Return (x, y) of the center of cell containing provided text 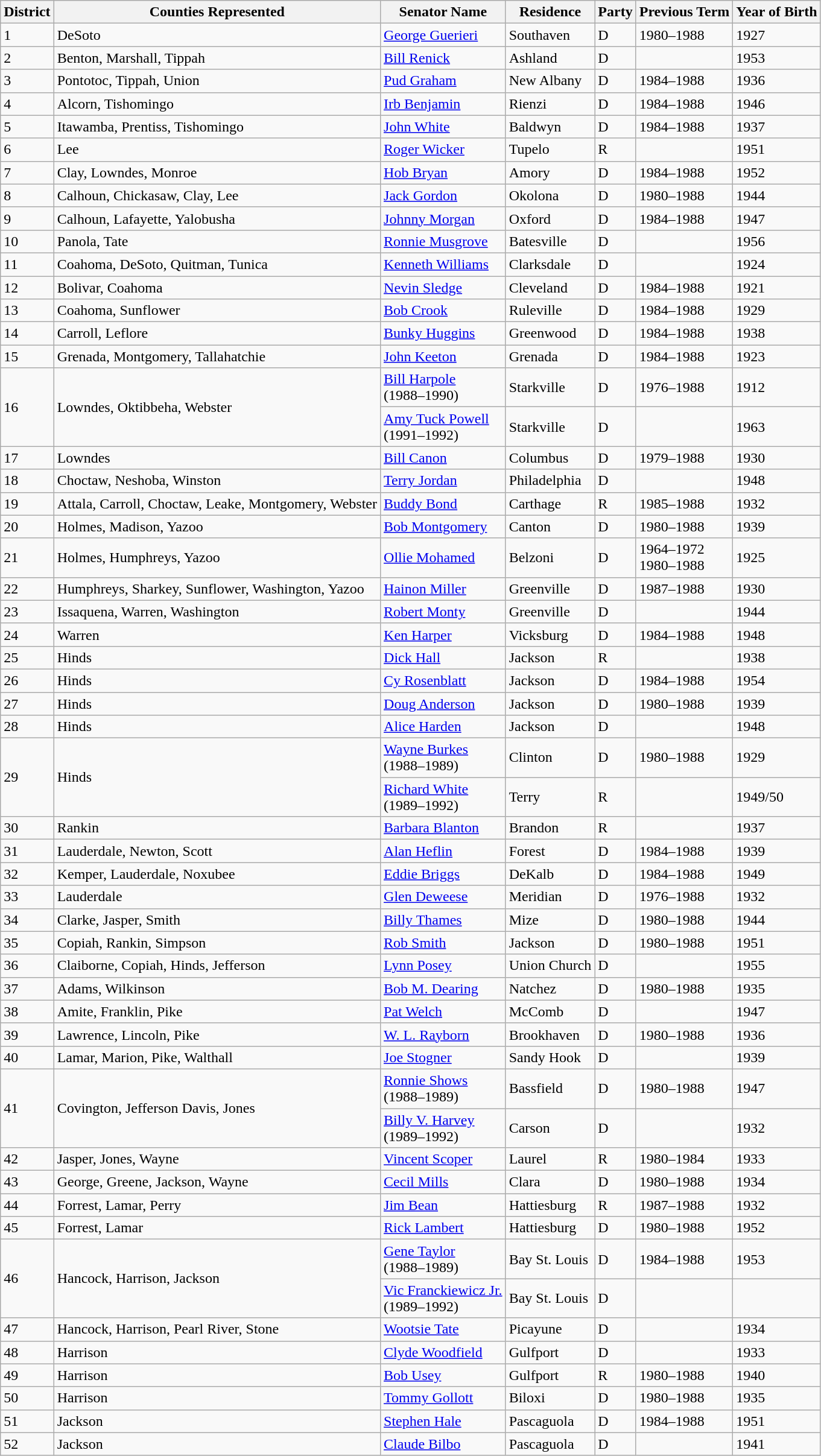
Bolivar, Coahoma (217, 288)
14 (27, 334)
Bill Canon (443, 458)
Choctaw, Neshoba, Winston (217, 481)
Clay, Lowndes, Monroe (217, 173)
Copiah, Rankin, Simpson (217, 943)
Covington, Jefferson Davis, Jones (217, 1108)
Doug Anderson (443, 704)
Amy Tuck Powell(1991–1992) (443, 427)
Cleveland (550, 288)
Cy Rosenblatt (443, 680)
32 (27, 874)
Calhoun, Lafayette, Yalobusha (217, 218)
Cecil Mills (443, 1182)
Wayne Burkes(1988–1989) (443, 758)
11 (27, 264)
1955 (777, 966)
Ollie Mohamed (443, 557)
Alan Heflin (443, 851)
1924 (777, 264)
50 (27, 1398)
Calhoun, Chickasaw, Clay, Lee (217, 195)
Year of Birth (777, 12)
McComb (550, 1011)
1949 (777, 874)
1927 (777, 35)
Picayune (550, 1329)
W. L. Rayborn (443, 1034)
Warren (217, 635)
Okolona (550, 195)
Columbus (550, 458)
DeKalb (550, 874)
43 (27, 1182)
1923 (777, 356)
Forest (550, 851)
Jasper, Jones, Wayne (217, 1159)
Bob Crook (443, 311)
Lowndes, Oktibbeha, Webster (217, 407)
Bob Usey (443, 1375)
Vic Franckiewicz Jr.(1989–1992) (443, 1298)
Joe Stogner (443, 1057)
Forrest, Lamar, Perry (217, 1205)
1921 (777, 288)
6 (27, 150)
1954 (777, 680)
DeSoto (217, 35)
Stephen Hale (443, 1421)
Residence (550, 12)
Attala, Carroll, Choctaw, Leake, Montgomery, Webster (217, 504)
Alcorn, Tishomingo (217, 104)
1949/50 (777, 797)
Previous Term (684, 12)
30 (27, 828)
4 (27, 104)
Counties Represented (217, 12)
18 (27, 481)
Eddie Briggs (443, 874)
1956 (777, 241)
Dick Hall (443, 657)
1941 (777, 1444)
Vincent Scoper (443, 1159)
Mize (550, 920)
19 (27, 504)
21 (27, 557)
Union Church (550, 966)
Roger Wicker (443, 150)
24 (27, 635)
Canton (550, 527)
51 (27, 1421)
46 (27, 1279)
9 (27, 218)
13 (27, 311)
3 (27, 81)
Grenada (550, 356)
15 (27, 356)
Lamar, Marion, Pike, Walthall (217, 1057)
George, Greene, Jackson, Wayne (217, 1182)
Rankin (217, 828)
Coahoma, DeSoto, Quitman, Tunica (217, 264)
Grenada, Montgomery, Tallahatchie (217, 356)
Hob Bryan (443, 173)
Lawrence, Lincoln, Pike (217, 1034)
34 (27, 920)
Clarke, Jasper, Smith (217, 920)
40 (27, 1057)
Hainon Miller (443, 589)
26 (27, 680)
Robert Monty (443, 612)
1940 (777, 1375)
Bill Renick (443, 58)
42 (27, 1159)
Richard White(1989–1992) (443, 797)
Clinton (550, 758)
1985–1988 (684, 504)
Terry (550, 797)
52 (27, 1444)
Bill Harpole(1988–1990) (443, 387)
District (27, 12)
Forrest, Lamar (217, 1228)
22 (27, 589)
Amite, Franklin, Pike (217, 1011)
Hancock, Harrison, Pearl River, Stone (217, 1329)
Ashland (550, 58)
Rob Smith (443, 943)
Carroll, Leflore (217, 334)
49 (27, 1375)
23 (27, 612)
Natchez (550, 989)
20 (27, 527)
Pontotoc, Tippah, Union (217, 81)
Greenwood (550, 334)
1963 (777, 427)
Meridian (550, 897)
Johnny Morgan (443, 218)
Holmes, Madison, Yazoo (217, 527)
12 (27, 288)
35 (27, 943)
Wootsie Tate (443, 1329)
Batesville (550, 241)
47 (27, 1329)
Brookhaven (550, 1034)
7 (27, 173)
Gene Taylor(1988–1989) (443, 1259)
Holmes, Humphreys, Yazoo (217, 557)
17 (27, 458)
Belzoni (550, 557)
Ruleville (550, 311)
Bob Montgomery (443, 527)
8 (27, 195)
Coahoma, Sunflower (217, 311)
Hancock, Harrison, Jackson (217, 1279)
Pud Graham (443, 81)
Nevin Sledge (443, 288)
16 (27, 407)
Panola, Tate (217, 241)
45 (27, 1228)
Buddy Bond (443, 504)
Issaquena, Warren, Washington (217, 612)
Ronnie Musgrove (443, 241)
Claiborne, Copiah, Hinds, Jefferson (217, 966)
Rick Lambert (443, 1228)
Ronnie Shows(1988–1989) (443, 1088)
Baldwyn (550, 127)
1964–19721980–1988 (684, 557)
Carson (550, 1128)
Sandy Hook (550, 1057)
Amory (550, 173)
Bob M. Dearing (443, 989)
Brandon (550, 828)
2 (27, 58)
25 (27, 657)
John White (443, 127)
Alice Harden (443, 727)
1 (27, 35)
Bunky Huggins (443, 334)
Benton, Marshall, Tippah (217, 58)
Tommy Gollott (443, 1398)
33 (27, 897)
Kemper, Lauderdale, Noxubee (217, 874)
5 (27, 127)
Adams, Wilkinson (217, 989)
Carthage (550, 504)
Rienzi (550, 104)
Party (615, 12)
Tupelo (550, 150)
Lauderdale, Newton, Scott (217, 851)
Pat Welch (443, 1011)
39 (27, 1034)
George Guerieri (443, 35)
36 (27, 966)
Glen Deweese (443, 897)
Claude Bilbo (443, 1444)
Kenneth Williams (443, 264)
Philadelphia (550, 481)
John Keeton (443, 356)
Humphreys, Sharkey, Sunflower, Washington, Yazoo (217, 589)
31 (27, 851)
44 (27, 1205)
Lauderdale (217, 897)
27 (27, 704)
Bassfield (550, 1088)
Clarksdale (550, 264)
New Albany (550, 81)
38 (27, 1011)
Clyde Woodfield (443, 1352)
1912 (777, 387)
Lowndes (217, 458)
Billy V. Harvey(1989–1992) (443, 1128)
Biloxi (550, 1398)
10 (27, 241)
Lynn Posey (443, 966)
Itawamba, Prentiss, Tishomingo (217, 127)
Southaven (550, 35)
Irb Benjamin (443, 104)
Ken Harper (443, 635)
Barbara Blanton (443, 828)
Lee (217, 150)
Terry Jordan (443, 481)
Clara (550, 1182)
Jack Gordon (443, 195)
37 (27, 989)
28 (27, 727)
29 (27, 777)
1980–1984 (684, 1159)
Senator Name (443, 12)
Oxford (550, 218)
48 (27, 1352)
1946 (777, 104)
1979–1988 (684, 458)
Laurel (550, 1159)
41 (27, 1108)
Billy Thames (443, 920)
Jim Bean (443, 1205)
Vicksburg (550, 635)
1925 (777, 557)
